Output the (x, y) coordinate of the center of the cell containing the given text.  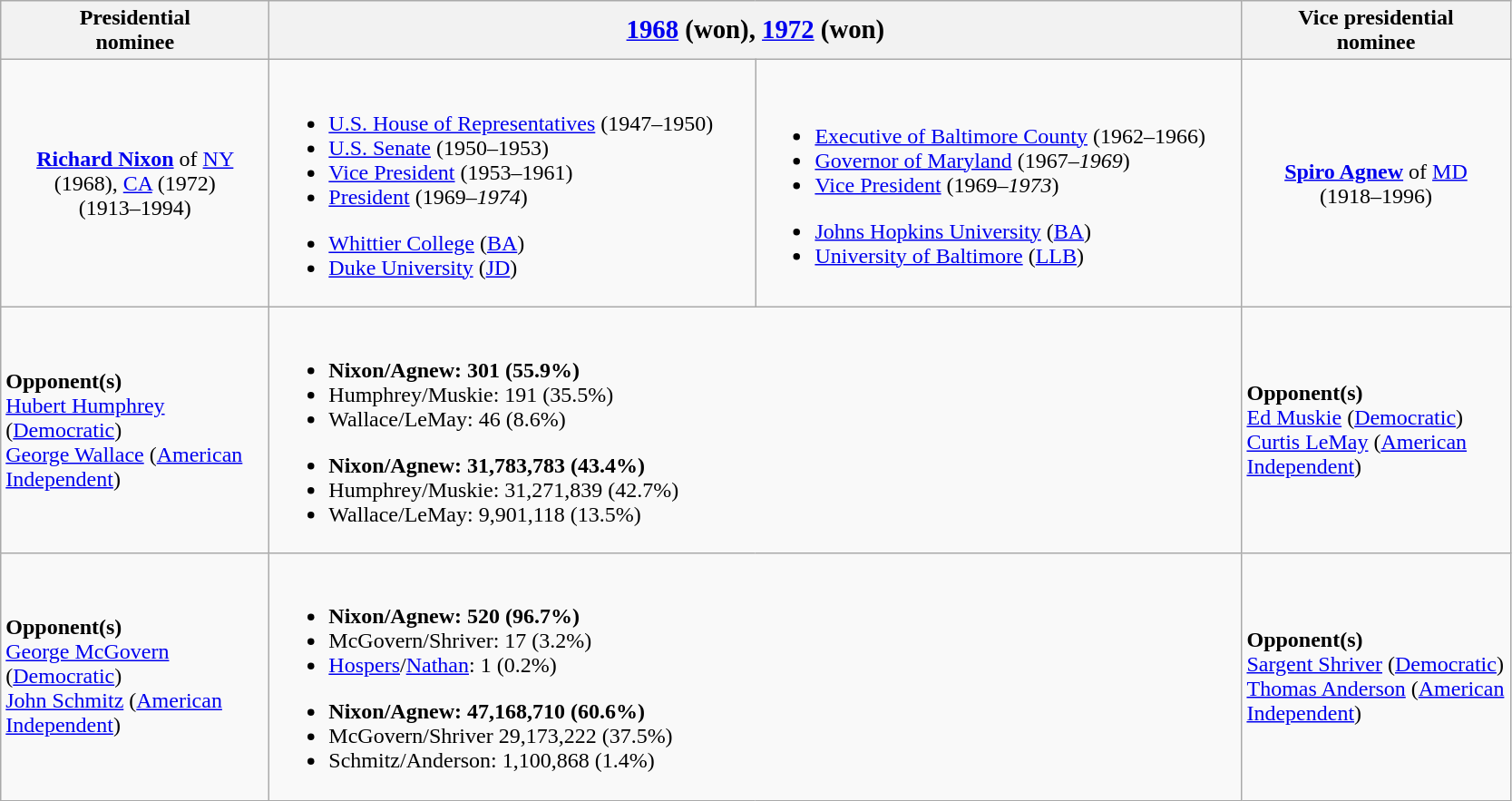
Opponent(s)Sargent Shriver (Democratic)Thomas Anderson (AmericanIndependent) (1376, 677)
Opponent(s)Hubert Humphrey (Democratic)George Wallace (AmericanIndependent) (135, 430)
Vice presidentialnominee (1376, 31)
Opponent(s)George McGovern (Democratic)John Schmitz (AmericanIndependent) (135, 677)
1968 (won), 1972 (won) (756, 31)
Opponent(s)Ed Muskie (Democratic)Curtis LeMay (AmericanIndependent) (1376, 430)
Richard Nixon of NY (1968), CA (1972)(1913–1994) (135, 183)
Presidentialnominee (135, 31)
Spiro Agnew of MD(1918–1996) (1376, 183)
